From the cell containing the given text, extract its center point as (X, Y) coordinate. 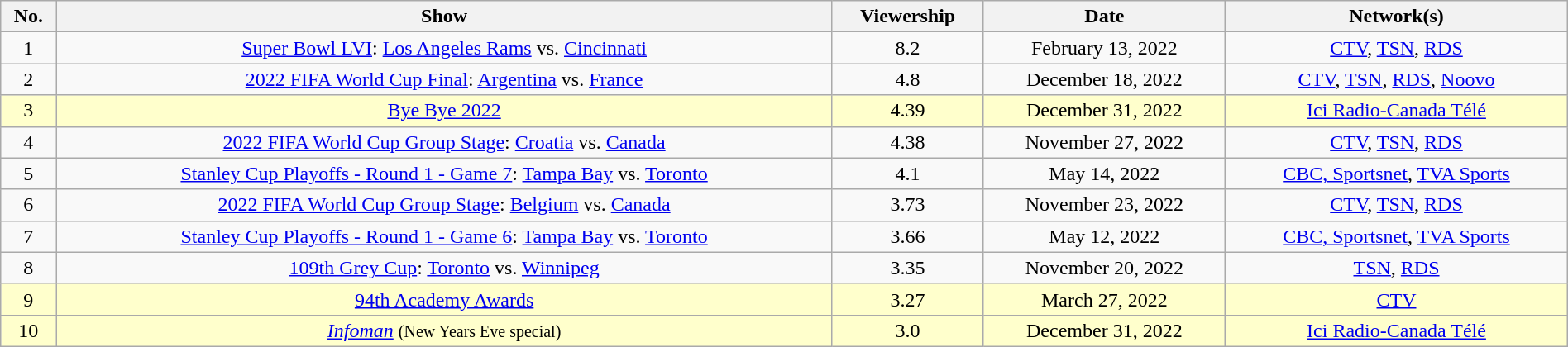
8 (28, 268)
10 (28, 330)
Show (444, 17)
3.73 (908, 205)
4 (28, 142)
3 (28, 111)
4.38 (908, 142)
May 12, 2022 (1105, 236)
7 (28, 236)
Infoman (New Years Eve special) (444, 330)
TSN, RDS (1396, 268)
4.1 (908, 173)
March 27, 2022 (1105, 299)
2 (28, 79)
4.39 (908, 111)
December 18, 2022 (1105, 79)
CTV (1396, 299)
Bye Bye 2022 (444, 111)
5 (28, 173)
Viewership (908, 17)
3.0 (908, 330)
No. (28, 17)
6 (28, 205)
Super Bowl LVI: Los Angeles Rams vs. Cincinnati (444, 48)
November 23, 2022 (1105, 205)
May 14, 2022 (1105, 173)
November 20, 2022 (1105, 268)
9 (28, 299)
2022 FIFA World Cup Group Stage: Croatia vs. Canada (444, 142)
94th Academy Awards (444, 299)
Network(s) (1396, 17)
8.2 (908, 48)
2022 FIFA World Cup Final: Argentina vs. France (444, 79)
109th Grey Cup: Toronto vs. Winnipeg (444, 268)
2022 FIFA World Cup Group Stage: Belgium vs. Canada (444, 205)
Stanley Cup Playoffs - Round 1 - Game 7: Tampa Bay vs. Toronto (444, 173)
February 13, 2022 (1105, 48)
3.66 (908, 236)
Date (1105, 17)
Stanley Cup Playoffs - Round 1 - Game 6: Tampa Bay vs. Toronto (444, 236)
1 (28, 48)
3.27 (908, 299)
3.35 (908, 268)
November 27, 2022 (1105, 142)
4.8 (908, 79)
CTV, TSN, RDS, Noovo (1396, 79)
